Detect which cell encompasses the target text, then output its [X, Y] center coordinate. 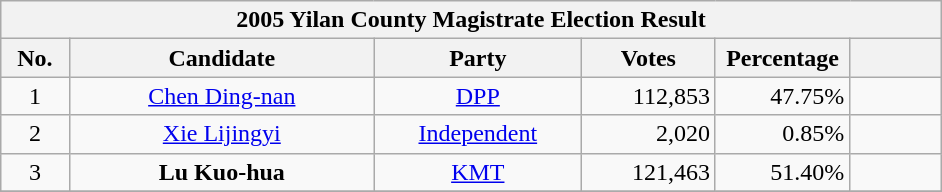
No. [34, 58]
47.75% [782, 96]
Chen Ding-nan [222, 96]
Lu Kuo-hua [222, 172]
1 [34, 96]
2,020 [648, 134]
121,463 [648, 172]
Candidate [222, 58]
51.40% [782, 172]
KMT [478, 172]
Votes [648, 58]
0.85% [782, 134]
Percentage [782, 58]
DPP [478, 96]
2005 Yilan County Magistrate Election Result [470, 20]
2 [34, 134]
Xie Lijingyi [222, 134]
3 [34, 172]
Independent [478, 134]
112,853 [648, 96]
Party [478, 58]
